Return (x, y) of the center of cell containing provided text 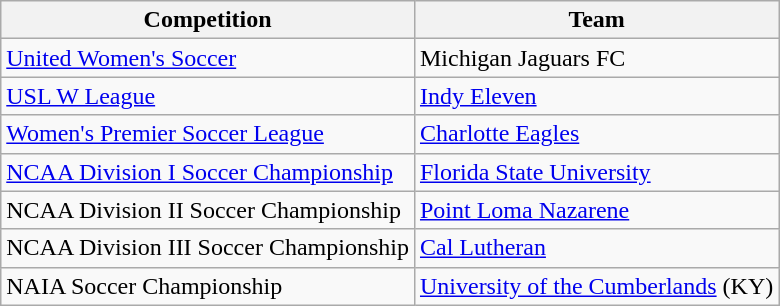
NAIA Soccer Championship (208, 286)
Michigan Jaguars FC (596, 58)
Cal Lutheran (596, 248)
Indy Eleven (596, 96)
USL W League (208, 96)
University of the Cumberlands (KY) (596, 286)
NCAA Division III Soccer Championship (208, 248)
Florida State University (596, 172)
NCAA Division I Soccer Championship (208, 172)
Women's Premier Soccer League (208, 134)
NCAA Division II Soccer Championship (208, 210)
Competition (208, 20)
Team (596, 20)
United Women's Soccer (208, 58)
Charlotte Eagles (596, 134)
Point Loma Nazarene (596, 210)
